Return the [X, Y] coordinate for the center point of the cell that contains the specified text.  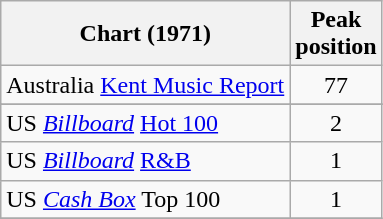
Chart (1971) [146, 34]
2 [336, 123]
US Cash Box Top 100 [146, 199]
US Billboard R&B [146, 161]
77 [336, 85]
US Billboard Hot 100 [146, 123]
Peakposition [336, 34]
Australia Kent Music Report [146, 85]
